Capture the cell that displays the provided text and extract its (X, Y) central coordinate. 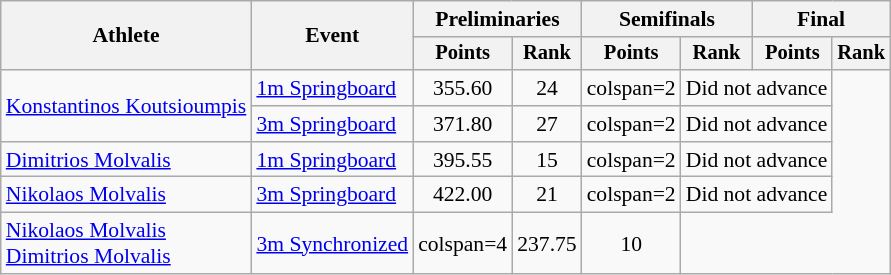
24 (546, 88)
21 (546, 195)
Athlete (126, 36)
10 (632, 244)
422.00 (462, 195)
Final (821, 19)
15 (546, 160)
237.75 (546, 244)
Semifinals (668, 19)
Preliminaries (498, 19)
Dimitrios Molvalis (126, 160)
3m Synchronized (332, 244)
27 (546, 124)
Konstantinos Koutsioumpis (126, 106)
colspan=4 (462, 244)
Event (332, 36)
395.55 (462, 160)
Nikolaos Molvalis (126, 195)
355.60 (462, 88)
Nikolaos MolvalisDimitrios Molvalis (126, 244)
371.80 (462, 124)
